For the text-containing cell, return its midpoint in (X, Y) coordinate format. 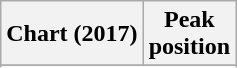
Peakposition (189, 34)
Chart (2017) (72, 34)
